Find where the given text appears and provide that cell's center as [X, Y] coordinate. 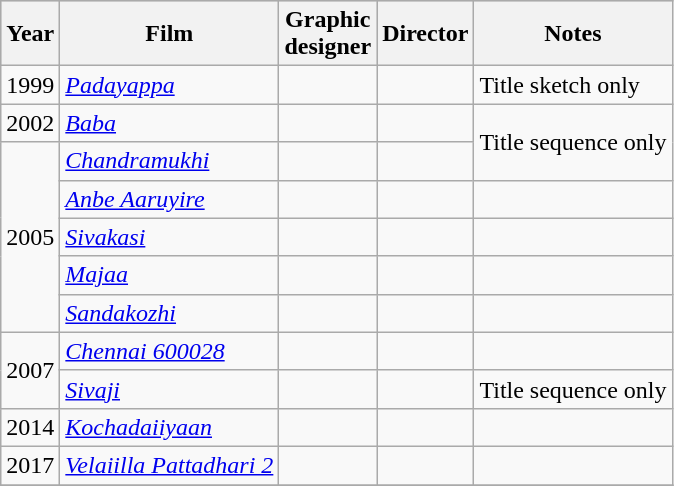
Film [170, 34]
2002 [30, 123]
Kochadaiiyaan [170, 427]
Director [426, 34]
Baba [170, 123]
Chandramukhi [170, 161]
2017 [30, 465]
Graphicdesigner [328, 34]
Sivaji [170, 389]
Title sketch only [573, 85]
Sivakasi [170, 237]
2005 [30, 237]
Sandakozhi [170, 313]
Year [30, 34]
Padayappa [170, 85]
1999 [30, 85]
Majaa [170, 275]
2014 [30, 427]
Notes [573, 34]
2007 [30, 370]
Anbe Aaruyire [170, 199]
Chennai 600028 [170, 351]
Velaiilla Pattadhari 2 [170, 465]
